Find where the given text appears and provide that cell's center as (x, y) coordinate. 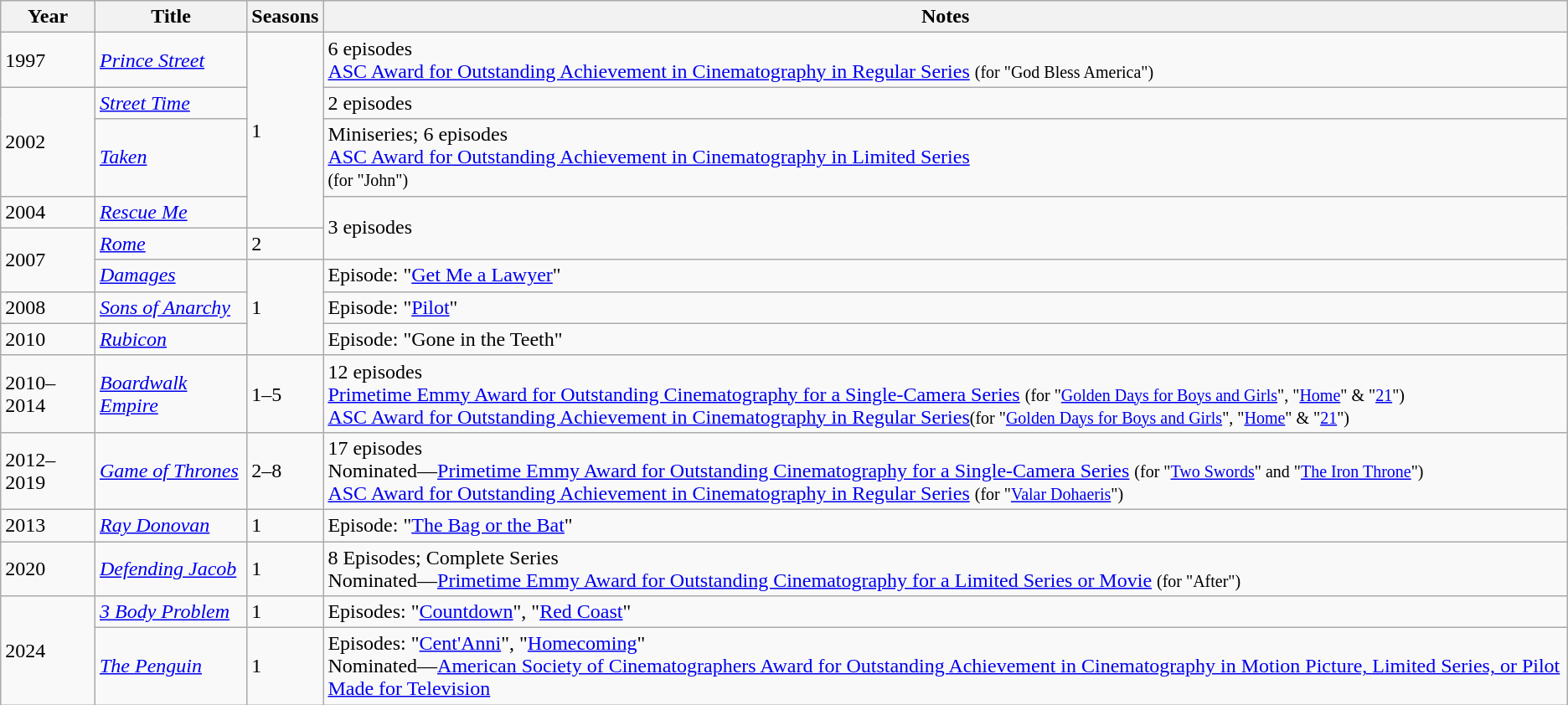
3 episodes (945, 228)
2007 (49, 260)
Rubicon (171, 339)
Damages (171, 275)
2 episodes (945, 103)
Sons of Anarchy (171, 307)
2020 (49, 568)
Seasons (285, 17)
2010–2014 (49, 394)
2 (285, 244)
Street Time (171, 103)
Episode: "Gone in the Teeth" (945, 339)
Ray Donovan (171, 525)
1997 (49, 60)
Year (49, 17)
Title (171, 17)
Rome (171, 244)
Prince Street (171, 60)
2012–2019 (49, 471)
Episodes: "Countdown", "Red Coast" (945, 612)
2010 (49, 339)
Notes (945, 17)
2013 (49, 525)
8 Episodes; Complete SeriesNominated—Primetime Emmy Award for Outstanding Cinematography for a Limited Series or Movie (for "After") (945, 568)
Boardwalk Empire (171, 394)
2–8 (285, 471)
Defending Jacob (171, 568)
6 episodesASC Award for Outstanding Achievement in Cinematography in Regular Series (for "God Bless America") (945, 60)
Episode: "The Bag or the Bat" (945, 525)
Taken (171, 157)
1–5 (285, 394)
The Penguin (171, 666)
Game of Thrones (171, 471)
2024 (49, 651)
Episode: "Pilot" (945, 307)
2004 (49, 212)
Rescue Me (171, 212)
Episode: "Get Me a Lawyer" (945, 275)
Miniseries; 6 episodesASC Award for Outstanding Achievement in Cinematography in Limited Series(for "John") (945, 157)
3 Body Problem (171, 612)
2008 (49, 307)
2002 (49, 142)
